Locate the cell with the specified text and output its [X, Y] center coordinate. 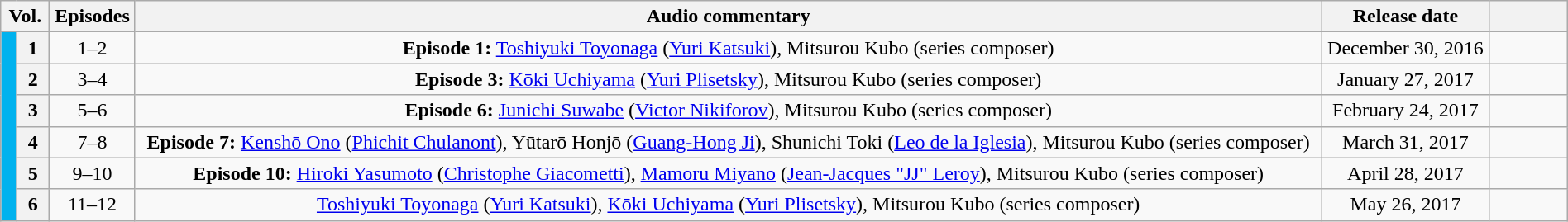
11–12 [93, 205]
Episodes [93, 17]
6 [33, 205]
1 [33, 48]
3–4 [93, 79]
January 27, 2017 [1405, 79]
February 24, 2017 [1405, 111]
5–6 [93, 111]
7–8 [93, 142]
4 [33, 142]
9–10 [93, 173]
Episode 7: Kenshō Ono (Phichit Chulanont), Yūtarō Honjō (Guang-Hong Ji), Shunichi Toki (Leo de la Iglesia), Mitsurou Kubo (series composer) [728, 142]
May 26, 2017 [1405, 205]
Episode 3: Kōki Uchiyama (Yuri Plisetsky), Mitsurou Kubo (series composer) [728, 79]
Release date [1405, 17]
2 [33, 79]
Episode 6: Junichi Suwabe (Victor Nikiforov), Mitsurou Kubo (series composer) [728, 111]
Episode 1: Toshiyuki Toyonaga (Yuri Katsuki), Mitsurou Kubo (series composer) [728, 48]
Episode 10: Hiroki Yasumoto (Christophe Giacometti), Mamoru Miyano (Jean-Jacques "JJ" Leroy), Mitsurou Kubo (series composer) [728, 173]
Toshiyuki Toyonaga (Yuri Katsuki), Kōki Uchiyama (Yuri Plisetsky), Mitsurou Kubo (series composer) [728, 205]
5 [33, 173]
1–2 [93, 48]
Vol. [25, 17]
March 31, 2017 [1405, 142]
April 28, 2017 [1405, 173]
December 30, 2016 [1405, 48]
Audio commentary [728, 17]
3 [33, 111]
